Scan for the cell matching the given text and deliver its [X, Y] coordinate at center. 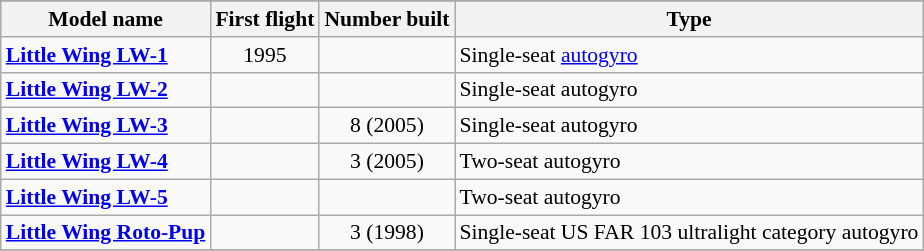
Little Wing LW-3 [106, 126]
Little Wing Roto-Pup [106, 233]
3 (1998) [386, 233]
Single-seat US FAR 103 ultralight category autogyro [688, 233]
1995 [264, 55]
Little Wing LW-2 [106, 90]
Little Wing LW-5 [106, 197]
Little Wing LW-1 [106, 55]
Type [688, 19]
Little Wing LW-4 [106, 162]
First flight [264, 19]
3 (2005) [386, 162]
8 (2005) [386, 126]
Number built [386, 19]
Model name [106, 19]
